Extract the [x, y] coordinate from the center of the cell holding the provided text.  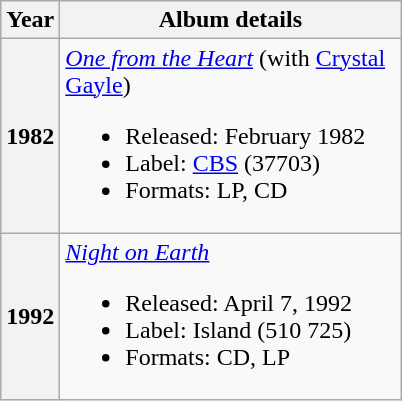
1982 [30, 136]
Album details [230, 20]
Night on EarthReleased: April 7, 1992Label: Island (510 725)Formats: CD, LP [230, 316]
Year [30, 20]
One from the Heart (with Crystal Gayle)Released: February 1982Label: CBS (37703)Formats: LP, CD [230, 136]
1992 [30, 316]
